Capture the cell that displays the provided text and extract its [x, y] central coordinate. 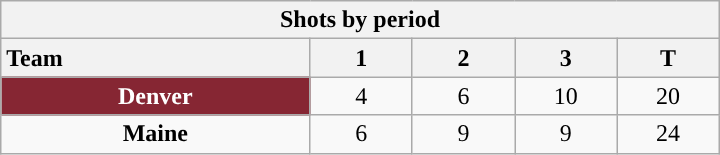
4 [361, 96]
Denver [156, 96]
T [668, 58]
10 [566, 96]
2 [463, 58]
Maine [156, 134]
Team [156, 58]
24 [668, 134]
1 [361, 58]
20 [668, 96]
3 [566, 58]
Shots by period [360, 20]
